Pinpoint the cell where the given text exists, returning its (X, Y) midpoint coordinate. 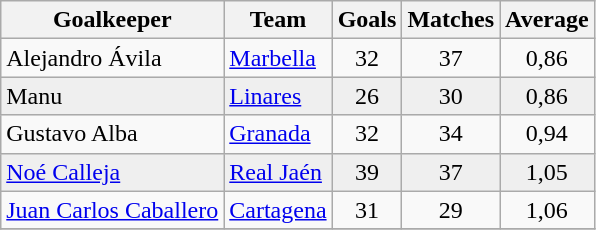
1,06 (548, 210)
1,05 (548, 172)
0,94 (548, 134)
Gustavo Alba (112, 134)
34 (451, 134)
Linares (278, 96)
39 (367, 172)
Noé Calleja (112, 172)
31 (367, 210)
29 (451, 210)
Juan Carlos Caballero (112, 210)
Matches (451, 20)
Alejandro Ávila (112, 58)
Cartagena (278, 210)
Average (548, 20)
Goalkeeper (112, 20)
Marbella (278, 58)
Manu (112, 96)
Granada (278, 134)
30 (451, 96)
Goals (367, 20)
26 (367, 96)
Real Jaén (278, 172)
Team (278, 20)
